For the text-containing cell, return its midpoint in (x, y) coordinate format. 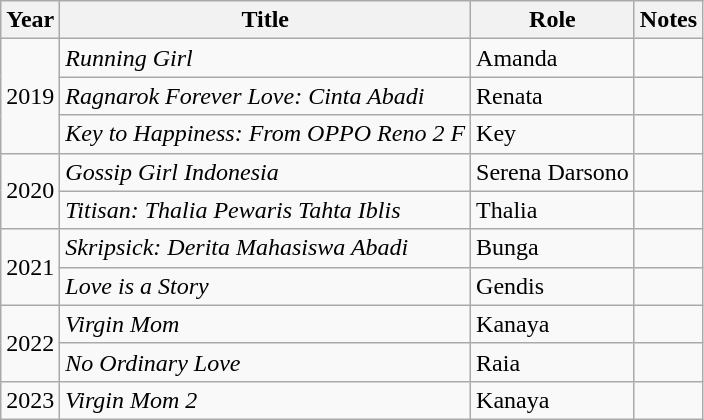
Ragnarok Forever Love: Cinta Abadi (266, 96)
Gendis (553, 286)
Thalia (553, 210)
2019 (30, 96)
2021 (30, 267)
2023 (30, 400)
Titisan: Thalia Pewaris Tahta Iblis (266, 210)
Notes (668, 20)
Running Girl (266, 58)
Skripsick: Derita Mahasiswa Abadi (266, 248)
Amanda (553, 58)
Gossip Girl Indonesia (266, 172)
Serena Darsono (553, 172)
Virgin Mom (266, 324)
Renata (553, 96)
No Ordinary Love (266, 362)
Title (266, 20)
2020 (30, 191)
Raia (553, 362)
Year (30, 20)
Key (553, 134)
2022 (30, 343)
Bunga (553, 248)
Virgin Mom 2 (266, 400)
Love is a Story (266, 286)
Role (553, 20)
Key to Happiness: From OPPO Reno 2 F (266, 134)
